Find where the given text appears and provide that cell's center as (x, y) coordinate. 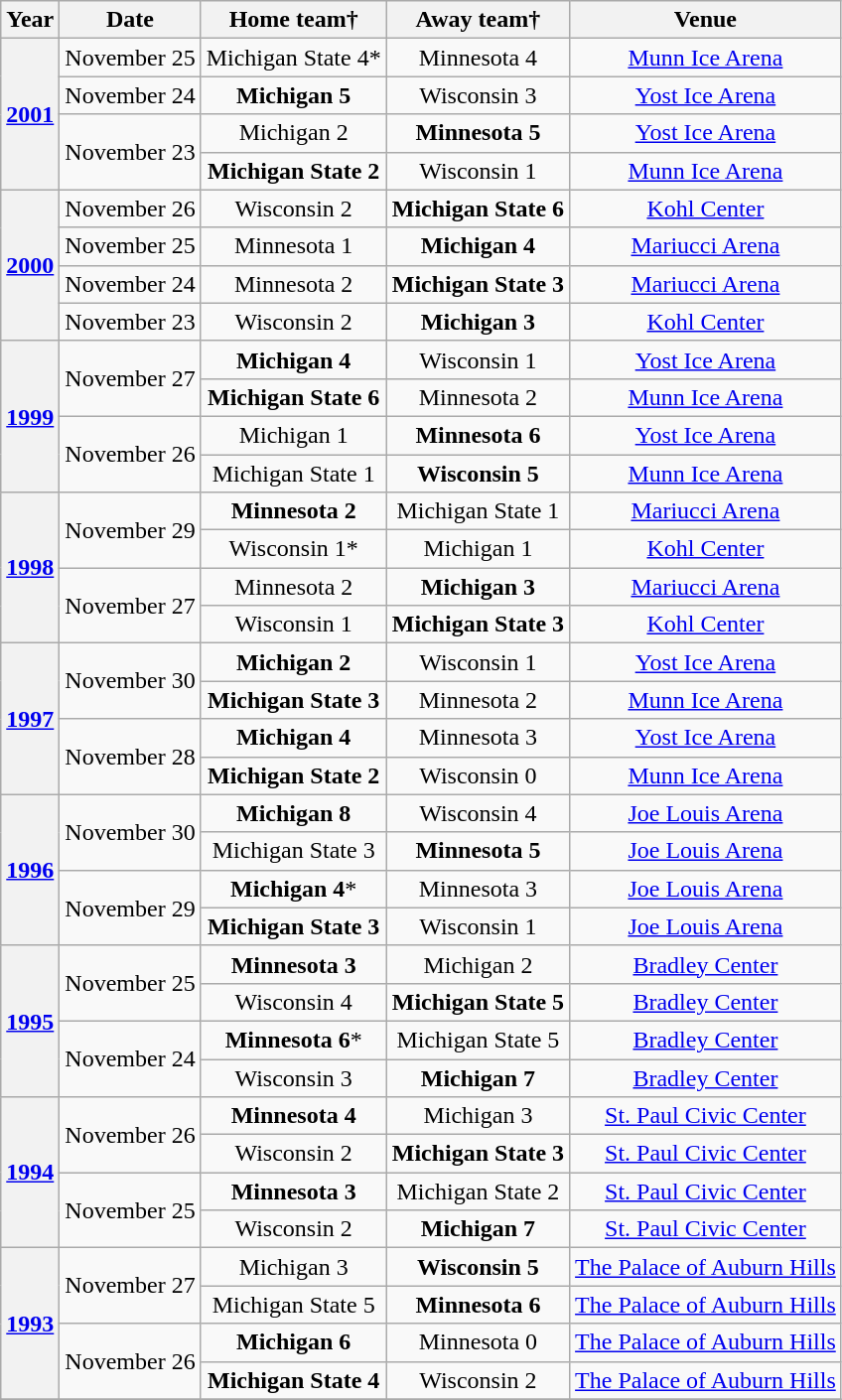
Michigan State 4* (294, 58)
Minnesota 0 (478, 1342)
Date (130, 20)
Michigan 4* (294, 889)
Michigan 8 (294, 813)
1998 (30, 568)
1993 (30, 1324)
2000 (30, 265)
Year (30, 20)
Minnesota 1 (294, 246)
1994 (30, 1173)
Wisconsin 0 (478, 775)
Home team† (294, 20)
November 28 (130, 757)
1996 (30, 870)
Michigan State 4 (294, 1380)
Minnesota 6* (294, 1040)
Venue (706, 20)
1995 (30, 1021)
1999 (30, 416)
Wisconsin 1* (294, 549)
Michigan 5 (294, 95)
1997 (30, 719)
Michigan 6 (294, 1342)
Away team† (478, 20)
2001 (30, 114)
